Pinpoint the cell where the given text exists, returning its (x, y) midpoint coordinate. 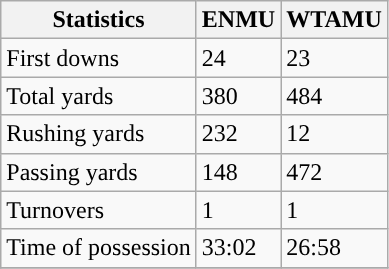
26:58 (334, 248)
484 (334, 96)
First downs (99, 58)
Rushing yards (99, 134)
24 (238, 58)
Passing yards (99, 172)
12 (334, 134)
232 (238, 134)
ENMU (238, 20)
23 (334, 58)
380 (238, 96)
148 (238, 172)
33:02 (238, 248)
472 (334, 172)
Turnovers (99, 210)
WTAMU (334, 20)
Statistics (99, 20)
Time of possession (99, 248)
Total yards (99, 96)
